Determine the (x, y) coordinate at the center of the cell enclosing the given text.  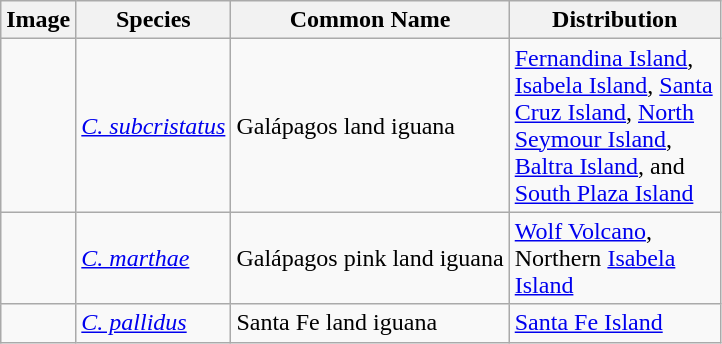
Common Name (370, 20)
Galápagos land iguana (370, 126)
Galápagos pink land iguana (370, 258)
Image (38, 20)
C. marthae (154, 258)
C. pallidus (154, 323)
Species (154, 20)
Distribution (614, 20)
Santa Fe Island (614, 323)
Wolf Volcano, Northern Isabela Island (614, 258)
C. subcristatus (154, 126)
Santa Fe land iguana (370, 323)
Fernandina Island, Isabela Island, Santa Cruz Island, North Seymour Island, Baltra Island, and South Plaza Island (614, 126)
